Search for the cell housing the specified text and yield its (X, Y) center coordinate. 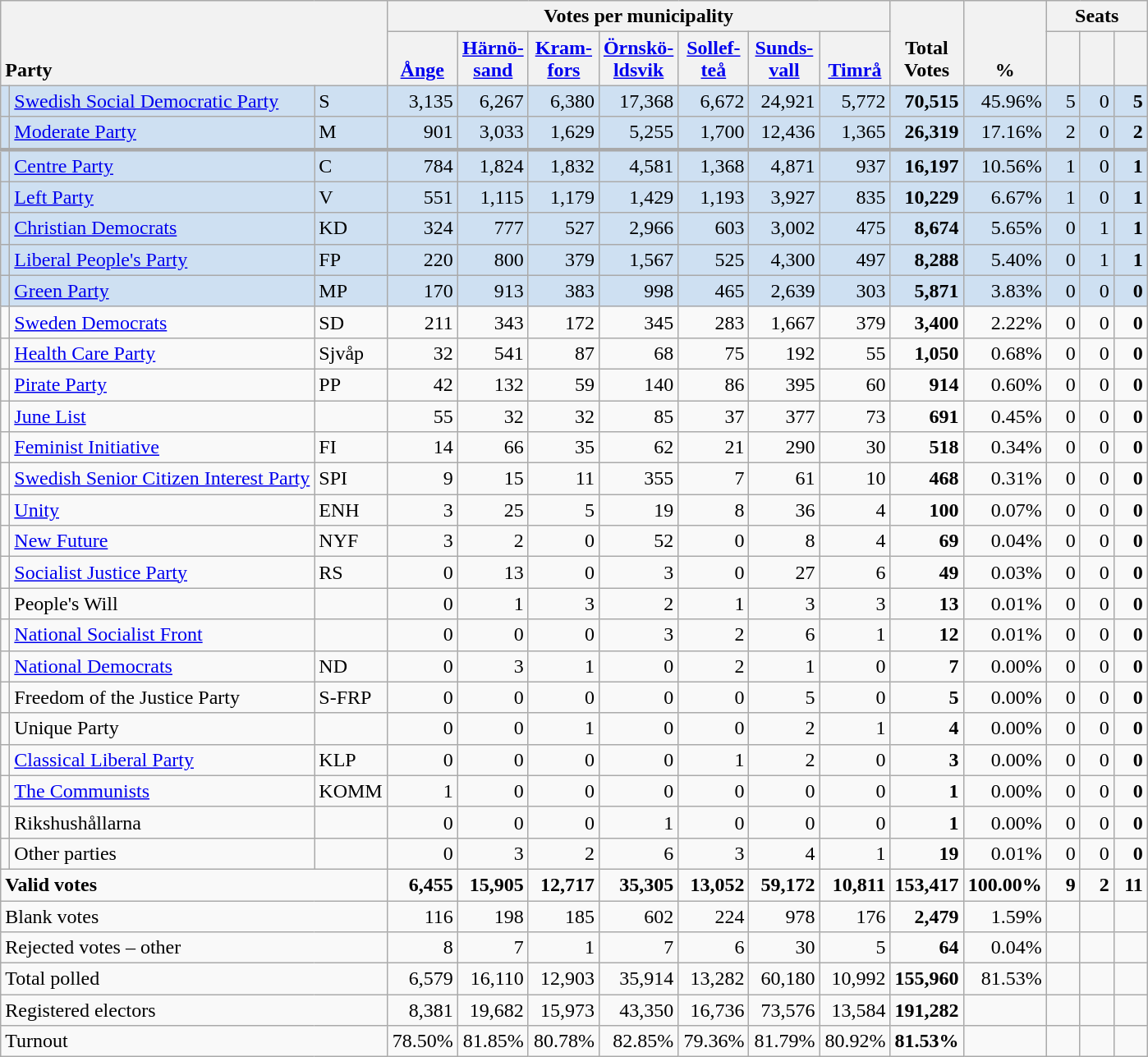
New Future (163, 541)
13,282 (714, 979)
1,179 (563, 197)
16,736 (714, 1010)
1,667 (784, 322)
6,579 (422, 979)
5,255 (638, 133)
116 (422, 916)
60,180 (784, 979)
73 (855, 416)
1,050 (926, 353)
The Communists (163, 791)
100 (926, 510)
Rejected votes – other (194, 948)
61 (784, 479)
People's Will (163, 604)
12,903 (563, 979)
82.85% (638, 1041)
85 (638, 416)
Unique Party (163, 728)
KD (351, 228)
PP (351, 384)
901 (422, 133)
3,400 (926, 322)
13,052 (714, 885)
14 (422, 448)
Health Care Party (163, 353)
National Democrats (163, 666)
0.34% (1005, 448)
62 (638, 448)
S (351, 101)
4,581 (638, 166)
2,966 (638, 228)
KOMM (351, 791)
324 (422, 228)
465 (714, 291)
1.59% (1005, 916)
80.78% (563, 1041)
5,772 (855, 101)
Turnout (194, 1041)
Green Party (163, 291)
Registered electors (194, 1010)
8,381 (422, 1010)
1,429 (638, 197)
6,267 (493, 101)
1,700 (714, 133)
303 (855, 291)
377 (784, 416)
1,567 (638, 260)
87 (563, 353)
12,436 (784, 133)
Örnskö- ldsvik (638, 59)
FP (351, 260)
NYF (351, 541)
0.45% (1005, 416)
290 (784, 448)
16,110 (493, 979)
68 (638, 353)
0.03% (1005, 572)
June List (163, 416)
172 (563, 322)
86 (714, 384)
60 (855, 384)
835 (855, 197)
25 (493, 510)
S-FRP (351, 697)
Swedish Senior Citizen Interest Party (163, 479)
1,832 (563, 166)
15 (493, 479)
100.00% (1005, 885)
Total Votes (926, 43)
355 (638, 479)
153,417 (926, 885)
Pirate Party (163, 384)
518 (926, 448)
81.79% (784, 1041)
13,584 (855, 1010)
V (351, 197)
211 (422, 322)
6,672 (714, 101)
15,973 (563, 1010)
% (1005, 43)
603 (714, 228)
6,455 (422, 885)
3,135 (422, 101)
73,576 (784, 1010)
10,229 (926, 197)
1,824 (493, 166)
3,927 (784, 197)
10,992 (855, 979)
Christian Democrats (163, 228)
283 (714, 322)
10.56% (1005, 166)
Votes per municipality (639, 16)
17.16% (1005, 133)
Liberal People's Party (163, 260)
75 (714, 353)
5,871 (926, 291)
ENH (351, 510)
Left Party (163, 197)
Ånge (422, 59)
3,002 (784, 228)
Sollef- teå (714, 59)
12,717 (563, 885)
MP (351, 291)
1,365 (855, 133)
10 (855, 479)
RS (351, 572)
42 (422, 384)
45.96% (1005, 101)
0.68% (1005, 353)
Freedom of the Justice Party (163, 697)
M (351, 133)
43,350 (638, 1010)
1,193 (714, 197)
5.40% (1005, 260)
Härnö- sand (493, 59)
49 (926, 572)
998 (638, 291)
551 (422, 197)
10,811 (855, 885)
Sweden Democrats (163, 322)
191,282 (926, 1010)
6,380 (563, 101)
15,905 (493, 885)
8,288 (926, 260)
79.36% (714, 1041)
37 (714, 416)
National Socialist Front (163, 635)
Rikshushållarna (163, 822)
59 (563, 384)
Moderate Party (163, 133)
Kram- fors (563, 59)
220 (422, 260)
16,197 (926, 166)
69 (926, 541)
198 (493, 916)
C (351, 166)
5.65% (1005, 228)
81.85% (493, 1041)
1,368 (714, 166)
35 (563, 448)
Sjvåp (351, 353)
1,629 (563, 133)
497 (855, 260)
Timrå (855, 59)
35,914 (638, 979)
527 (563, 228)
78.50% (422, 1041)
140 (638, 384)
978 (784, 916)
Valid votes (194, 885)
SD (351, 322)
691 (926, 416)
2.22% (1005, 322)
Sunds- vall (784, 59)
2,639 (784, 291)
777 (493, 228)
24,921 (784, 101)
602 (638, 916)
KLP (351, 760)
Centre Party (163, 166)
132 (493, 384)
937 (855, 166)
395 (784, 384)
Swedish Social Democratic Party (163, 101)
ND (351, 666)
Seats (1097, 16)
4,871 (784, 166)
Total polled (194, 979)
1,115 (493, 197)
19,682 (493, 1010)
914 (926, 384)
8,674 (926, 228)
475 (855, 228)
224 (714, 916)
525 (714, 260)
913 (493, 291)
176 (855, 916)
12 (926, 635)
Classical Liberal Party (163, 760)
17,368 (638, 101)
0.07% (1005, 510)
0.31% (1005, 479)
SPI (351, 479)
59,172 (784, 885)
3,033 (493, 133)
383 (563, 291)
6.67% (1005, 197)
155,960 (926, 979)
800 (493, 260)
0.60% (1005, 384)
27 (784, 572)
70,515 (926, 101)
FI (351, 448)
343 (493, 322)
784 (422, 166)
Other parties (163, 853)
3.83% (1005, 291)
52 (638, 541)
4,300 (784, 260)
66 (493, 448)
21 (714, 448)
Unity (163, 510)
Feminist Initiative (163, 448)
170 (422, 291)
26,319 (926, 133)
80.92% (855, 1041)
Blank votes (194, 916)
35,305 (638, 885)
185 (563, 916)
Party (194, 43)
345 (638, 322)
64 (926, 948)
541 (493, 353)
Socialist Justice Party (163, 572)
36 (784, 510)
192 (784, 353)
2,479 (926, 916)
468 (926, 479)
